Pinpoint the cell where the given text exists, returning its [x, y] midpoint coordinate. 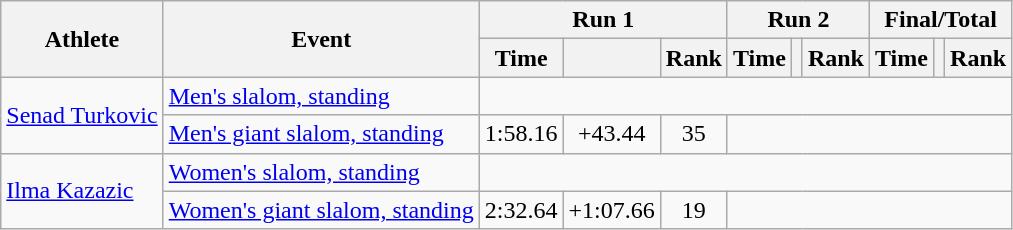
19 [694, 210]
Women's giant slalom, standing [321, 210]
35 [694, 134]
Run 1 [603, 20]
Men's slalom, standing [321, 96]
2:32.64 [521, 210]
Women's slalom, standing [321, 172]
Ilma Kazazic [82, 191]
Athlete [82, 39]
Event [321, 39]
Men's giant slalom, standing [321, 134]
Run 2 [798, 20]
Senad Turkovic [82, 115]
+43.44 [612, 134]
1:58.16 [521, 134]
Final/Total [941, 20]
+1:07.66 [612, 210]
